Return the [x, y] coordinate for the center point of the cell that contains the specified text.  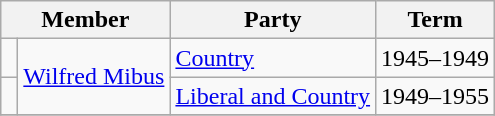
Wilfred Mibus [94, 77]
Term [436, 20]
Member [86, 20]
1945–1949 [436, 58]
Liberal and Country [273, 96]
Country [273, 58]
Party [273, 20]
1949–1955 [436, 96]
